Scan for the cell matching the given text and deliver its (X, Y) coordinate at center. 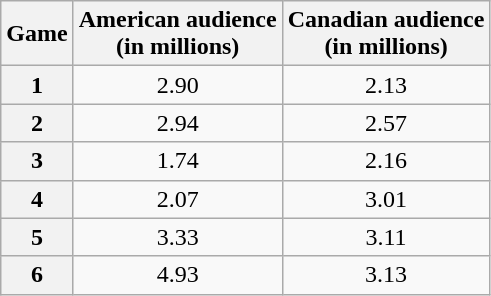
Canadian audience (in millions) (386, 34)
5 (37, 237)
4.93 (178, 275)
3 (37, 161)
2.07 (178, 199)
2.94 (178, 123)
1.74 (178, 161)
2 (37, 123)
4 (37, 199)
2.90 (178, 85)
3.33 (178, 237)
2.16 (386, 161)
2.57 (386, 123)
3.11 (386, 237)
Game (37, 34)
3.13 (386, 275)
3.01 (386, 199)
2.13 (386, 85)
American audience(in millions) (178, 34)
1 (37, 85)
6 (37, 275)
